Scan for the cell matching the given text and deliver its [X, Y] coordinate at center. 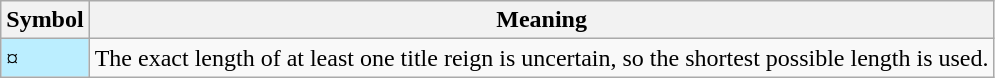
Symbol [45, 20]
Meaning [542, 20]
¤ [45, 58]
The exact length of at least one title reign is uncertain, so the shortest possible length is used. [542, 58]
